Scan for the cell matching the given text and deliver its [X, Y] coordinate at center. 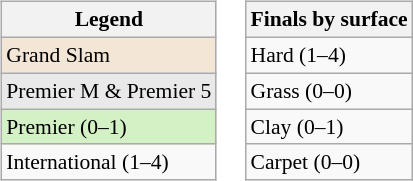
Grass (0–0) [328, 91]
Finals by surface [328, 20]
Hard (1–4) [328, 55]
Grand Slam [108, 55]
International (1–4) [108, 162]
Legend [108, 20]
Premier M & Premier 5 [108, 91]
Carpet (0–0) [328, 162]
Premier (0–1) [108, 127]
Clay (0–1) [328, 127]
